Identify which cell holds the provided text, then report its (X, Y) central coordinate. 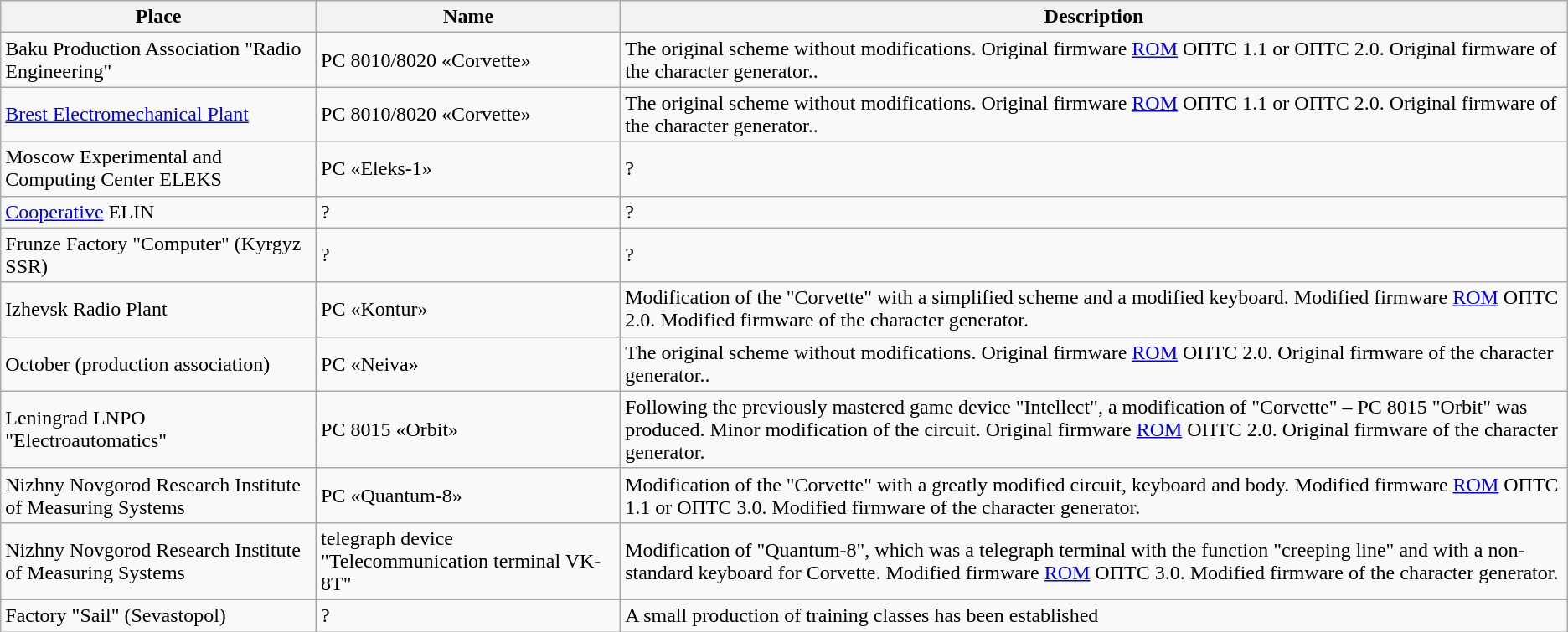
October (production association) (159, 363)
PC 8015 «Orbit» (469, 429)
PC «Kontur» (469, 310)
Moscow Experimental and Computing Center ELEKS (159, 169)
Description (1094, 17)
The original scheme without modifications. Original firmware ROM ОПТС 2.0. Original firmware of the character generator.. (1094, 363)
PC «Neiva» (469, 363)
PC «Quantum-8» (469, 496)
Baku Production Association "Radio Engineering" (159, 60)
Place (159, 17)
Factory "Sail" (Sevastopol) (159, 615)
PC «Eleks-1» (469, 169)
Leningrad LNPO "Electroautomatics" (159, 429)
A small production of training classes has been established (1094, 615)
Name (469, 17)
Izhevsk Radio Plant (159, 310)
telegraph device "Telecommunication terminal VK-8T" (469, 561)
Frunze Factory "Computer" (Kyrgyz SSR) (159, 254)
Brest Electromechanical Plant (159, 114)
Cooperative ELIN (159, 212)
